Search for the cell housing the specified text and yield its (X, Y) center coordinate. 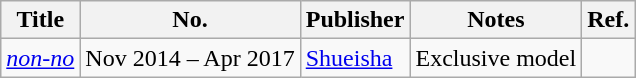
No. (190, 20)
Title (40, 20)
Exclusive model (496, 58)
Shueisha (355, 58)
Ref. (608, 20)
non-no (40, 58)
Notes (496, 20)
Nov 2014 – Apr 2017 (190, 58)
Publisher (355, 20)
